Provide the [X, Y] coordinate of the cell's center where the given text is located.  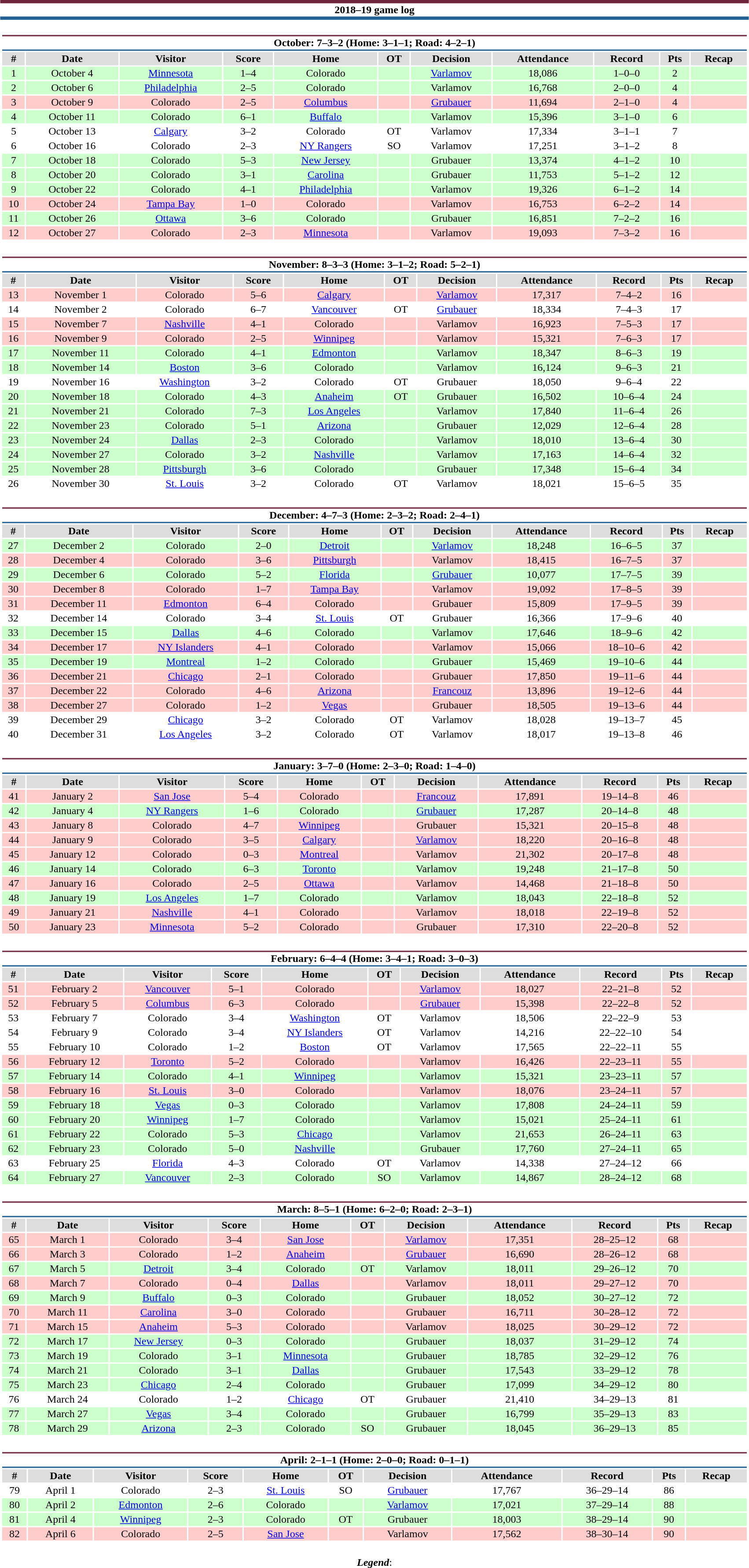
November 11 [80, 353]
33 [13, 633]
11–6–4 [629, 411]
85 [673, 1428]
19–12–6 [626, 691]
March 27 [68, 1414]
6–1 [248, 117]
December 8 [79, 589]
24–24–11 [620, 1105]
1–6 [251, 811]
19–14–8 [620, 797]
19–10–6 [626, 662]
16,799 [519, 1414]
38 [13, 705]
19–13–8 [626, 734]
18,220 [530, 840]
November 18 [80, 396]
20–14–8 [620, 811]
56 [13, 1061]
17,565 [530, 1047]
17,760 [530, 1148]
January 8 [73, 826]
15,021 [530, 1119]
2–4 [234, 1385]
38–30–14 [607, 1534]
17,562 [507, 1534]
27–24–11 [620, 1148]
January 4 [73, 811]
November 9 [80, 338]
March 1 [68, 1240]
23–24–11 [620, 1090]
11,694 [543, 102]
86 [669, 1491]
67 [14, 1269]
19–11–6 [626, 676]
February 9 [74, 1032]
36–29–14 [607, 1491]
January 19 [73, 898]
29–27–12 [615, 1283]
December 17 [79, 647]
71 [14, 1327]
16–7–5 [626, 560]
16,753 [543, 204]
February 23 [74, 1148]
December 29 [79, 720]
31 [13, 604]
February 5 [74, 1003]
34–29–13 [615, 1399]
15–6–4 [629, 469]
29–26–12 [615, 1269]
April: 2–1–1 (Home: 2–0–0; Road: 0–1–1) [374, 1460]
38–29–14 [607, 1520]
64 [13, 1177]
February 22 [74, 1134]
January 2 [73, 797]
18,017 [541, 734]
October 13 [72, 132]
April 6 [61, 1534]
6–4 [264, 604]
4–1–2 [627, 161]
23–23–11 [620, 1076]
18,037 [519, 1341]
18,045 [519, 1428]
April 2 [61, 1505]
13,896 [541, 691]
November 1 [80, 295]
November 21 [80, 411]
18,028 [541, 720]
22–22–10 [620, 1032]
31–29–12 [615, 1341]
34–29–12 [615, 1385]
7–3–2 [627, 233]
5–1–2 [627, 175]
December 2 [79, 546]
December 4 [79, 560]
March 23 [68, 1385]
2–6 [216, 1505]
18–9–6 [626, 633]
1–4 [248, 73]
6–1–2 [627, 190]
November 2 [80, 309]
22–22–8 [620, 1003]
November 14 [80, 367]
16,768 [543, 88]
March 17 [68, 1341]
17,317 [547, 295]
February 27 [74, 1177]
36–29–13 [615, 1428]
17,251 [543, 146]
14–6–4 [629, 454]
October 18 [72, 161]
February 20 [74, 1119]
17,808 [530, 1105]
20 [13, 396]
22–23–11 [620, 1061]
April 1 [61, 1491]
15 [13, 324]
16,124 [547, 367]
17–9–5 [626, 604]
19,326 [543, 190]
19,092 [541, 589]
17,287 [530, 811]
15,469 [541, 662]
December 15 [79, 633]
16,711 [519, 1312]
18,003 [507, 1520]
11 [13, 219]
51 [13, 989]
60 [13, 1119]
November 30 [80, 483]
16,923 [547, 324]
October: 7–3–2 (Home: 3–1–1; Road: 4–2–1) [374, 43]
April 4 [61, 1520]
18,076 [530, 1090]
February 18 [74, 1105]
17,334 [543, 132]
December 27 [79, 705]
18,052 [519, 1298]
83 [673, 1414]
21–17–8 [620, 869]
15,066 [541, 647]
December 11 [79, 604]
16,502 [547, 396]
82 [14, 1534]
33–29–12 [615, 1370]
18,334 [547, 309]
March 5 [68, 1269]
13,374 [543, 161]
22–22–9 [620, 1018]
69 [14, 1298]
March 7 [68, 1283]
March 9 [68, 1298]
18,505 [541, 705]
19–13–7 [626, 720]
2–1 [264, 676]
2018–19 game log [374, 10]
November 28 [80, 469]
October 20 [72, 175]
3–5 [251, 840]
12,029 [547, 425]
17–9–6 [626, 618]
18,347 [547, 353]
75 [14, 1385]
16,851 [543, 219]
December 14 [79, 618]
January 23 [73, 927]
March 24 [68, 1399]
1 [13, 73]
2–0–0 [627, 88]
16,690 [519, 1254]
January 21 [73, 913]
17,767 [507, 1491]
30–27–12 [615, 1298]
17,099 [519, 1385]
March 29 [68, 1428]
December 31 [79, 734]
1–0–0 [627, 73]
28–24–12 [620, 1177]
62 [13, 1148]
37–29–14 [607, 1505]
17,543 [519, 1370]
5–4 [251, 797]
January 9 [73, 840]
17,891 [530, 797]
41 [14, 797]
March 15 [68, 1327]
November 24 [80, 440]
5–6 [258, 295]
3–1–2 [627, 146]
December 19 [79, 662]
17,850 [541, 676]
December 21 [79, 676]
2–0 [264, 546]
27–24–12 [620, 1163]
28–26–12 [615, 1254]
22–21–8 [620, 989]
14,216 [530, 1032]
14,468 [530, 884]
6–2–2 [627, 204]
25–24–11 [620, 1119]
17,021 [507, 1505]
17,351 [519, 1240]
January 16 [73, 884]
22–22–11 [620, 1047]
35–29–13 [615, 1414]
15,396 [543, 117]
October 9 [72, 102]
43 [14, 826]
14,867 [530, 1177]
November 16 [80, 382]
October 16 [72, 146]
18,027 [530, 989]
58 [13, 1090]
October 6 [72, 88]
7–2–2 [627, 219]
27 [13, 546]
December: 4–7–3 (Home: 2–3–2; Road: 2–4–1) [374, 515]
22–18–8 [620, 898]
October 26 [72, 219]
18,050 [547, 382]
49 [14, 913]
January 12 [73, 855]
30–29–12 [615, 1327]
3–1–1 [627, 132]
3 [13, 102]
March 21 [68, 1370]
18 [13, 367]
10–6–4 [629, 396]
15,809 [541, 604]
79 [14, 1491]
December 6 [79, 575]
November 27 [80, 454]
November 23 [80, 425]
5–0 [237, 1148]
18,021 [547, 483]
3–1–0 [627, 117]
17–7–5 [626, 575]
18,025 [519, 1327]
October 27 [72, 233]
16,366 [541, 618]
October 4 [72, 73]
March 3 [68, 1254]
February 7 [74, 1018]
13 [13, 295]
7–3 [258, 411]
18,043 [530, 898]
18,248 [541, 546]
February: 6–4–4 (Home: 3–4–1; Road: 3–0–3) [374, 959]
4–7 [251, 826]
18,010 [547, 440]
20–17–8 [620, 855]
0–4 [234, 1283]
18,018 [530, 913]
2–1–0 [627, 102]
30–28–12 [615, 1312]
March 11 [68, 1312]
7–4–3 [629, 309]
26–24–11 [620, 1134]
77 [14, 1414]
1–0 [248, 204]
9 [13, 190]
47 [14, 884]
October 24 [72, 204]
16,426 [530, 1061]
20–15–8 [620, 826]
7–4–2 [629, 295]
February 16 [74, 1090]
January: 3–7–0 (Home: 2–3–0; Road: 1–4–0) [374, 766]
19–13–6 [626, 705]
16–6–5 [626, 546]
21,653 [530, 1134]
21–18–8 [620, 884]
February 12 [74, 1061]
17–8–5 [626, 589]
7–6–3 [629, 338]
18,506 [530, 1018]
17,646 [541, 633]
17,348 [547, 469]
20–16–8 [620, 840]
29 [13, 575]
18,785 [519, 1356]
15,398 [530, 1003]
17,163 [547, 454]
13–6–4 [629, 440]
November: 8–3–3 (Home: 3–1–2; Road: 5–2–1) [374, 265]
18,086 [543, 73]
10,077 [541, 575]
February 2 [74, 989]
9–6–3 [629, 367]
6–7 [258, 309]
32–29–12 [615, 1356]
9–6–4 [629, 382]
November 7 [80, 324]
5 [13, 132]
22–19–8 [620, 913]
17,840 [547, 411]
March 19 [68, 1356]
October 22 [72, 190]
23 [13, 440]
February 14 [74, 1076]
11,753 [543, 175]
36 [13, 676]
October 11 [72, 117]
88 [669, 1505]
19,093 [543, 233]
73 [14, 1356]
7–5–3 [629, 324]
12–6–4 [629, 425]
19,248 [530, 869]
18–10–6 [626, 647]
21,302 [530, 855]
8–6–3 [629, 353]
January 14 [73, 869]
February 10 [74, 1047]
17,310 [530, 927]
14,338 [530, 1163]
December 22 [79, 691]
22–20–8 [620, 927]
March: 8–5–1 (Home: 6–2–0; Road: 2–3–1) [374, 1210]
28–25–12 [615, 1240]
18,415 [541, 560]
15–6–5 [629, 483]
February 25 [74, 1163]
25 [13, 469]
21,410 [519, 1399]
